Find where the given text appears and provide that cell's center as (x, y) coordinate. 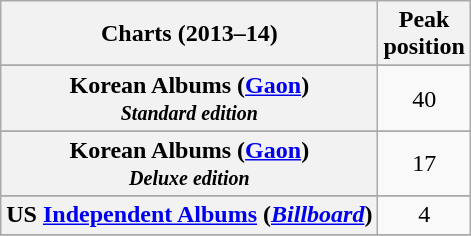
Korean Albums (Gaon)Deluxe edition (190, 164)
4 (424, 215)
US Independent Albums (Billboard) (190, 215)
Charts (2013–14) (190, 34)
Peakposition (424, 34)
Korean Albums (Gaon)Standard edition (190, 98)
17 (424, 164)
40 (424, 98)
